Return the [X, Y] coordinate for the center point of the cell that contains the specified text.  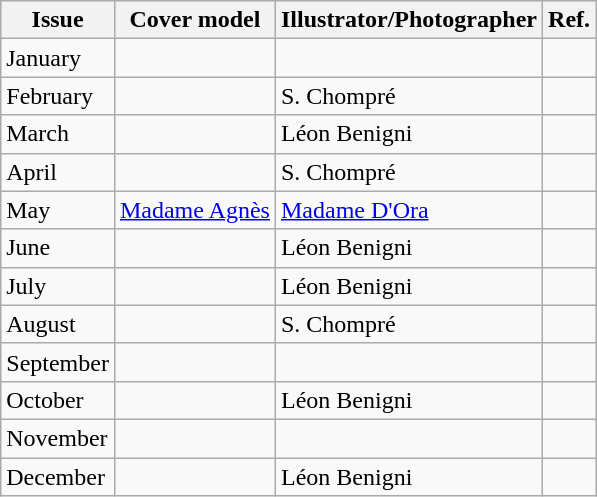
Madame D'Ora [408, 210]
March [58, 134]
Illustrator/Photographer [408, 20]
January [58, 58]
September [58, 362]
November [58, 438]
October [58, 400]
May [58, 210]
April [58, 172]
July [58, 286]
Ref. [570, 20]
August [58, 324]
December [58, 477]
Issue [58, 20]
June [58, 248]
February [58, 96]
Madame Agnès [194, 210]
Cover model [194, 20]
